Pinpoint the cell where the given text exists, returning its (X, Y) midpoint coordinate. 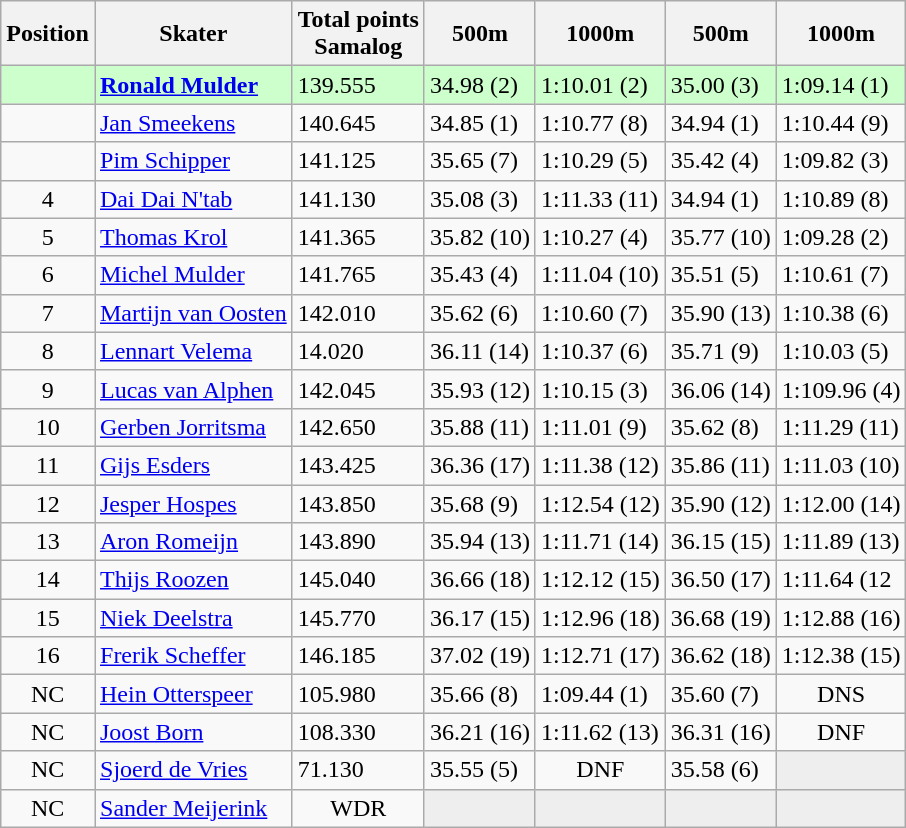
9 (48, 389)
14.020 (358, 351)
35.93 (12) (480, 389)
8 (48, 351)
1:11.29 (11) (841, 427)
1:09.28 (2) (841, 237)
Pim Schipper (193, 161)
5 (48, 237)
Michel Mulder (193, 275)
Dai Dai N'tab (193, 199)
Sander Meijerink (193, 808)
143.425 (358, 465)
139.555 (358, 85)
71.130 (358, 770)
15 (48, 618)
141.765 (358, 275)
35.55 (5) (480, 770)
Skater (193, 34)
1:09.82 (3) (841, 161)
Frerik Scheffer (193, 656)
108.330 (358, 732)
36.21 (16) (480, 732)
35.43 (4) (480, 275)
1:12.12 (15) (600, 580)
1:10.61 (7) (841, 275)
1:11.01 (9) (600, 427)
Total points Samalog (358, 34)
Gerben Jorritsma (193, 427)
6 (48, 275)
143.890 (358, 542)
36.31 (16) (720, 732)
Hein Otterspeer (193, 694)
1:11.71 (14) (600, 542)
13 (48, 542)
142.010 (358, 313)
4 (48, 199)
1:10.15 (3) (600, 389)
1:12.54 (12) (600, 503)
35.51 (5) (720, 275)
Martijn van Oosten (193, 313)
36.50 (17) (720, 580)
141.125 (358, 161)
1:11.04 (10) (600, 275)
36.66 (18) (480, 580)
140.645 (358, 123)
Sjoerd de Vries (193, 770)
35.60 (7) (720, 694)
35.66 (8) (480, 694)
37.02 (19) (480, 656)
14 (48, 580)
35.82 (10) (480, 237)
35.86 (11) (720, 465)
35.62 (8) (720, 427)
Lennart Velema (193, 351)
1:109.96 (4) (841, 389)
1:09.14 (1) (841, 85)
Gijs Esders (193, 465)
35.58 (6) (720, 770)
1:11.33 (11) (600, 199)
Joost Born (193, 732)
1:10.77 (8) (600, 123)
35.42 (4) (720, 161)
1:12.00 (14) (841, 503)
35.68 (9) (480, 503)
Jesper Hospes (193, 503)
1:11.89 (13) (841, 542)
1:10.38 (6) (841, 313)
145.040 (358, 580)
35.94 (13) (480, 542)
35.88 (11) (480, 427)
36.06 (14) (720, 389)
36.15 (15) (720, 542)
1:12.96 (18) (600, 618)
1:12.88 (16) (841, 618)
35.62 (6) (480, 313)
1:10.37 (6) (600, 351)
35.65 (7) (480, 161)
35.71 (9) (720, 351)
36.62 (18) (720, 656)
Niek Deelstra (193, 618)
1:10.29 (5) (600, 161)
1:09.44 (1) (600, 694)
35.77 (10) (720, 237)
1:10.03 (5) (841, 351)
1:11.64 (12 (841, 580)
35.08 (3) (480, 199)
1:10.44 (9) (841, 123)
142.650 (358, 427)
142.045 (358, 389)
34.85 (1) (480, 123)
10 (48, 427)
1:11.38 (12) (600, 465)
12 (48, 503)
1:10.89 (8) (841, 199)
1:11.03 (10) (841, 465)
35.90 (13) (720, 313)
Aron Romeijn (193, 542)
36.11 (14) (480, 351)
11 (48, 465)
36.17 (15) (480, 618)
35.00 (3) (720, 85)
1:10.01 (2) (600, 85)
Thomas Krol (193, 237)
141.130 (358, 199)
1:10.60 (7) (600, 313)
DNS (841, 694)
146.185 (358, 656)
Ronald Mulder (193, 85)
36.68 (19) (720, 618)
Lucas van Alphen (193, 389)
143.850 (358, 503)
35.90 (12) (720, 503)
Jan Smeekens (193, 123)
16 (48, 656)
Thijs Roozen (193, 580)
Position (48, 34)
1:12.38 (15) (841, 656)
WDR (358, 808)
141.365 (358, 237)
1:12.71 (17) (600, 656)
1:10.27 (4) (600, 237)
145.770 (358, 618)
7 (48, 313)
105.980 (358, 694)
1:11.62 (13) (600, 732)
36.36 (17) (480, 465)
34.98 (2) (480, 85)
